From the cell containing the given text, extract its center point as (x, y) coordinate. 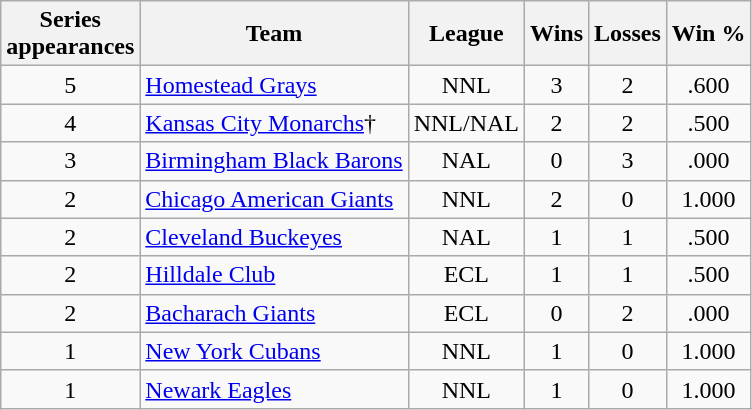
4 (70, 123)
Bacharach Giants (274, 313)
Hilldale Club (274, 275)
New York Cubans (274, 351)
Newark Eagles (274, 389)
5 (70, 85)
Chicago American Giants (274, 199)
NNL/NAL (466, 123)
Win % (708, 34)
Team (274, 34)
Birmingham Black Barons (274, 161)
League (466, 34)
Seriesappearances (70, 34)
Cleveland Buckeyes (274, 237)
Wins (557, 34)
Homestead Grays (274, 85)
.600 (708, 85)
Losses (628, 34)
Kansas City Monarchs† (274, 123)
